Provide the (x, y) coordinate of the cell's center where the given text is located.  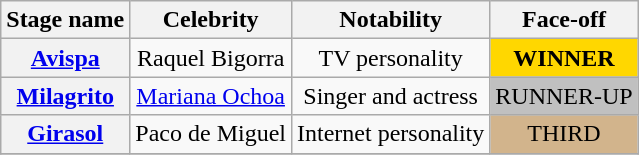
Paco de Miguel (211, 134)
TV personality (390, 58)
Raquel Bigorra (211, 58)
Internet personality (390, 134)
Singer and actress (390, 96)
Avispa (66, 58)
Milagrito (66, 96)
Celebrity (211, 20)
WINNER (564, 58)
Girasol (66, 134)
Face-off (564, 20)
THIRD (564, 134)
Mariana Ochoa (211, 96)
Stage name (66, 20)
RUNNER-UP (564, 96)
Notability (390, 20)
